Output the [x, y] coordinate of the center of the cell containing the given text.  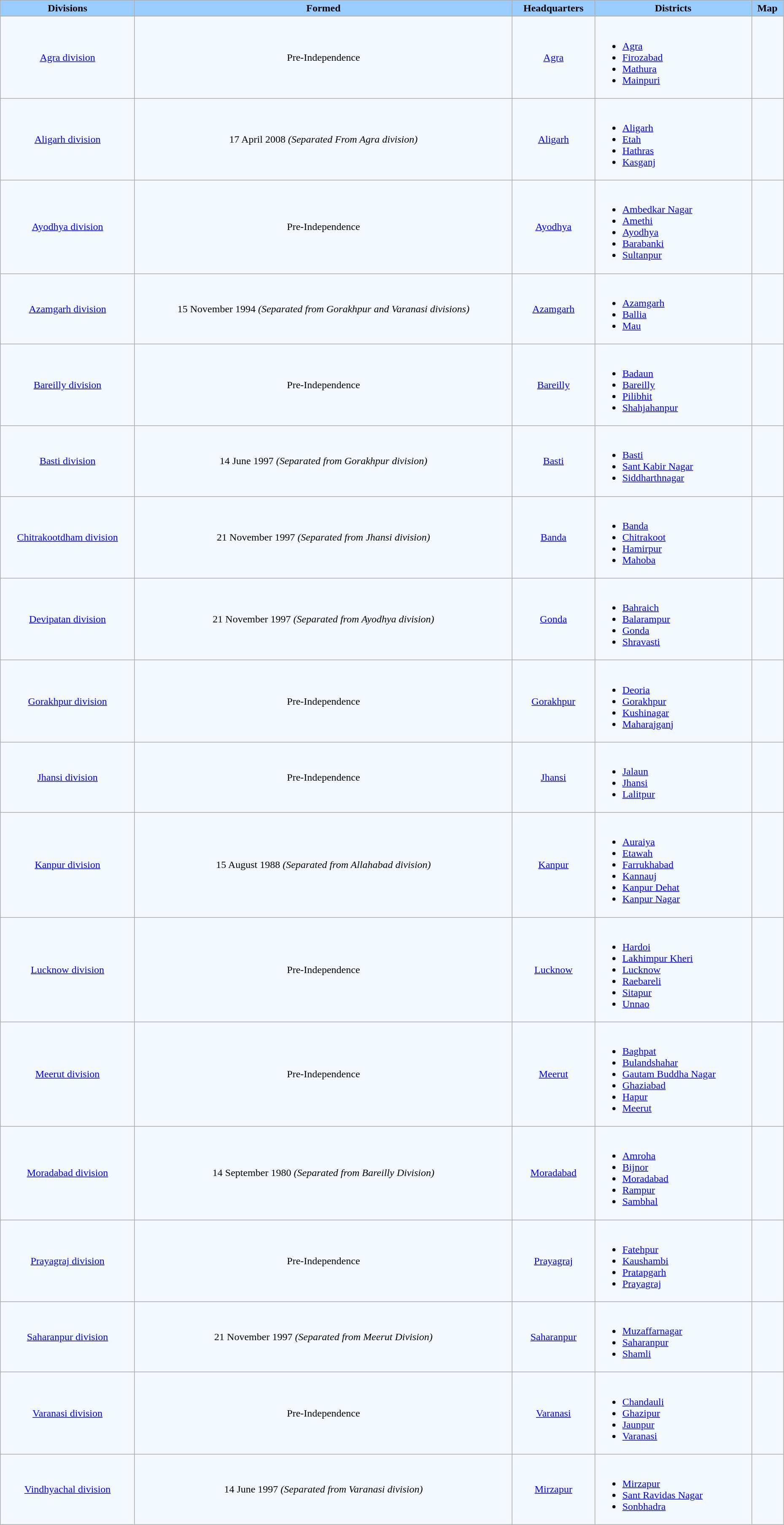
Agra division [67, 57]
Gorakhpur division [67, 701]
Bareilly division [67, 385]
Jhansi division [67, 777]
Banda [554, 537]
Formed [323, 8]
15 November 1994 (Separated from Gorakhpur and Varanasi divisions) [323, 309]
21 November 1997 (Separated from Jhansi division) [323, 537]
Varanasi division [67, 1413]
BaghpatBulandshaharGautam Buddha NagarGhaziabadHapurMeerut [673, 1074]
Moradabad division [67, 1173]
Lucknow [554, 970]
Kanpur division [67, 865]
Chitrakootdham division [67, 537]
HardoiLakhimpur KheriLucknowRaebareliSitapurUnnao [673, 970]
Map [768, 8]
Ambedkar NagarAmethiAyodhyaBarabankiSultanpur [673, 227]
Kanpur [554, 865]
Agra [554, 57]
JalaunJhansiLalitpur [673, 777]
Azamgarh division [67, 309]
BastiSant Kabir NagarSiddharthnagar [673, 461]
BahraichBalarampurGondaShravasti [673, 619]
Lucknow division [67, 970]
FatehpurKaushambiPratapgarhPrayagraj [673, 1261]
DeoriaGorakhpurKushinagarMaharajganj [673, 701]
15 August 1988 (Separated from Allahabad division) [323, 865]
Aligarh division [67, 139]
Ayodhya division [67, 227]
ChandauliGhazipurJaunpurVaranasi [673, 1413]
Mirzapur [554, 1490]
Gorakhpur [554, 701]
Districts [673, 8]
Ayodhya [554, 227]
AzamgarhBalliaMau [673, 309]
Jhansi [554, 777]
Headquarters [554, 8]
Aligarh [554, 139]
21 November 1997 (Separated from Ayodhya division) [323, 619]
Azamgarh [554, 309]
Meerut division [67, 1074]
Meerut [554, 1074]
AgraFirozabadMathuraMainpuri [673, 57]
Prayagraj division [67, 1261]
AuraiyaEtawahFarrukhabadKannaujKanpur DehatKanpur Nagar [673, 865]
Basti [554, 461]
Vindhyachal division [67, 1490]
17 April 2008 (Separated From Agra division) [323, 139]
MirzapurSant Ravidas NagarSonbhadra [673, 1490]
Saharanpur division [67, 1337]
BandaChitrakootHamirpurMahoba [673, 537]
Divisions [67, 8]
21 November 1997 (Separated from Meerut Division) [323, 1337]
Saharanpur [554, 1337]
Varanasi [554, 1413]
BadaunBareillyPilibhitShahjahanpur [673, 385]
14 June 1997 (Separated from Gorakhpur division) [323, 461]
Gonda [554, 619]
Moradabad [554, 1173]
14 September 1980 (Separated from Bareilly Division) [323, 1173]
Prayagraj [554, 1261]
14 June 1997 (Separated from Varanasi division) [323, 1490]
Basti division [67, 461]
MuzaffarnagarSaharanpurShamli [673, 1337]
Devipatan division [67, 619]
AmrohaBijnorMoradabadRampurSambhal [673, 1173]
Bareilly [554, 385]
AligarhEtahHathrasKasganj [673, 139]
